Find where the given text appears and provide that cell's center as (x, y) coordinate. 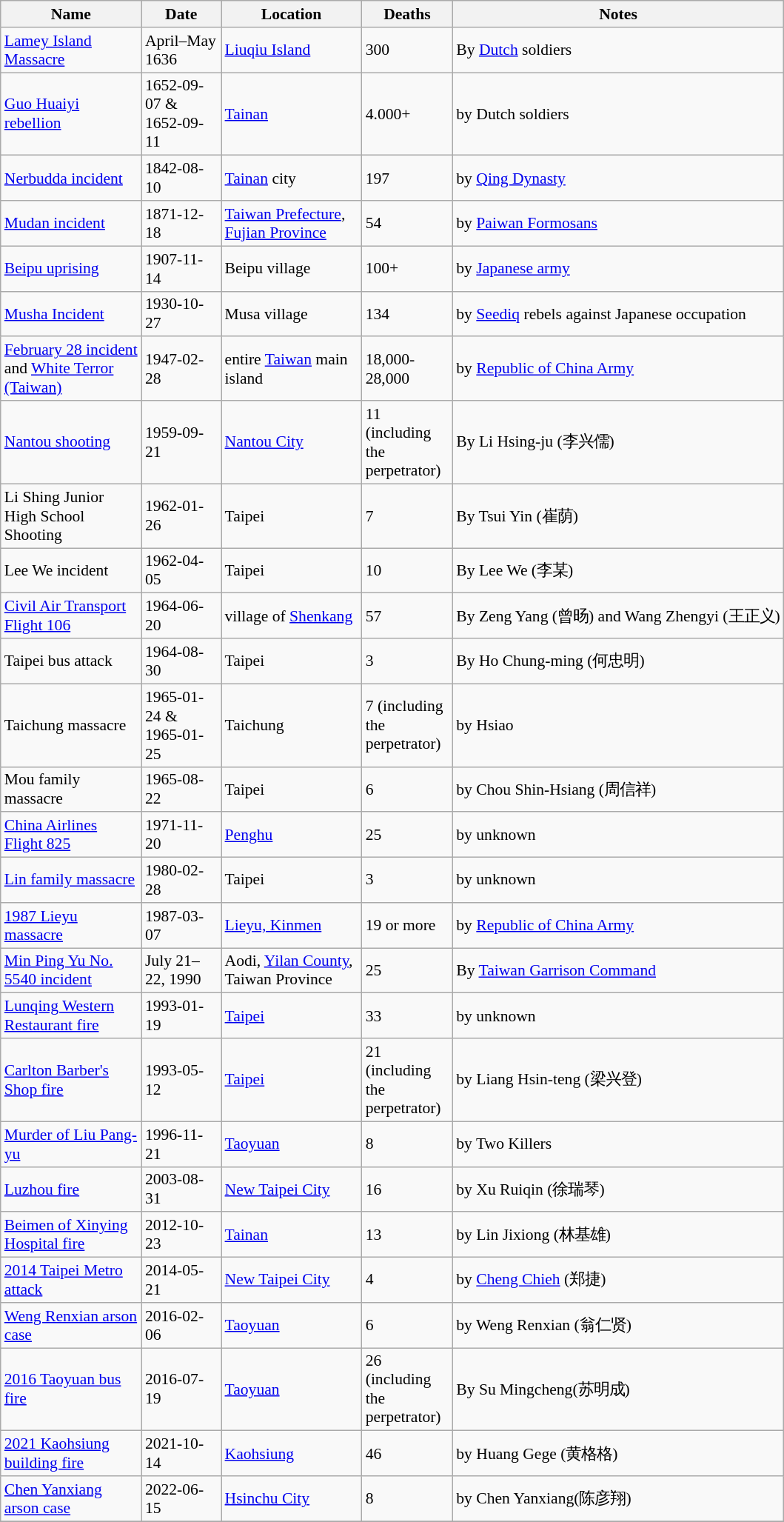
Chen Yanxiang arson case (71, 1499)
China Airlines Flight 825 (71, 835)
1987 Lieyu massacre (71, 926)
Liuqiu Island (291, 50)
Luzhou fire (71, 1189)
Taipei bus attack (71, 661)
Musa village (291, 314)
Kaohsiung (291, 1453)
Lieyu, Kinmen (291, 926)
Deaths (407, 14)
2016-07-19 (181, 1389)
1964-08-30 (181, 661)
Mudan incident (71, 224)
2012-10-23 (181, 1235)
Penghu (291, 835)
1965-08-22 (181, 790)
Taichung massacre (71, 725)
February 28 incident and White Terror (Taiwan) (71, 369)
2014 Taipei Metro attack (71, 1280)
2003-08-31 (181, 1189)
1980-02-28 (181, 880)
Name (71, 14)
Nantou City (291, 442)
2014-05-21 (181, 1280)
by Two Killers (618, 1144)
33 (407, 1016)
Mou family massacre (71, 790)
By Ho Chung-ming (何忠明) (618, 661)
13 (407, 1235)
18,000-28,000 (407, 369)
by Dutch soldiers (618, 114)
1907-11-14 (181, 268)
1962-04-05 (181, 570)
Hsinchu City (291, 1499)
100+ (407, 268)
Taichung (291, 725)
300 (407, 50)
by Hsiao (618, 725)
46 (407, 1453)
197 (407, 178)
By Li Hsing-ju (李兴儒) (618, 442)
Beimen of Xinying Hospital fire (71, 1235)
Lin family massacre (71, 880)
by Chou Shin-Hsiang (周信祥) (618, 790)
by Japanese army (618, 268)
By Su Mingcheng(苏明成) (618, 1389)
1959-09-21 (181, 442)
Nantou shooting (71, 442)
19 or more (407, 926)
1993-01-19 (181, 1016)
Lee We incident (71, 570)
10 (407, 570)
134 (407, 314)
By Lee We (李某) (618, 570)
by Cheng Chieh (郑捷) (618, 1280)
7 (including the perpetrator) (407, 725)
1996-11-21 (181, 1144)
Guo Huaiyi rebellion (71, 114)
Musha Incident (71, 314)
Min Ping Yu No. 5540 incident (71, 970)
entire Taiwan main island (291, 369)
Nerbudda incident (71, 178)
1971-11-20 (181, 835)
1842-08-10 (181, 178)
4 (407, 1280)
by Weng Renxian (翁仁贤) (618, 1326)
Beipu village (291, 268)
4.000+ (407, 114)
21 (including the perpetrator) (407, 1080)
16 (407, 1189)
57 (407, 616)
Civil Air Transport Flight 106 (71, 616)
by Qing Dynasty (618, 178)
Notes (618, 14)
Aodi, Yilan County, Taiwan Province (291, 970)
By Zeng Yang (曾旸) and Wang Zhengyi (王正义) (618, 616)
2016-02-06 (181, 1326)
2022-06-15 (181, 1499)
Beipu uprising (71, 268)
By Dutch soldiers (618, 50)
July 21–22, 1990 (181, 970)
Li Shing Junior High School Shooting (71, 515)
Date (181, 14)
2021-10-14 (181, 1453)
1964-06-20 (181, 616)
1962-01-26 (181, 515)
by Huang Gege (黄格格) (618, 1453)
April–May 1636 (181, 50)
26 (including the perpetrator) (407, 1389)
village of Shenkang (291, 616)
by Paiwan Formosans (618, 224)
Tainan city (291, 178)
1965-01-24 & 1965-01-25 (181, 725)
Carlton Barber's Shop fire (71, 1080)
Murder of Liu Pang-yu (71, 1144)
1930-10-27 (181, 314)
By Tsui Yin (崔荫) (618, 515)
Taiwan Prefecture, Fujian Province (291, 224)
1987-03-07 (181, 926)
Weng Renxian arson case (71, 1326)
Location (291, 14)
Lunqing Western Restaurant fire (71, 1016)
54 (407, 224)
1652-09-07 & 1652-09-11 (181, 114)
2021 Kaohsiung building fire (71, 1453)
7 (407, 515)
by Liang Hsin-teng (梁兴登) (618, 1080)
by Seediq rebels against Japanese occupation (618, 314)
by Chen Yanxiang(陈彦翔) (618, 1499)
1871-12-18 (181, 224)
by Xu Ruiqin (徐瑞琴) (618, 1189)
Lamey Island Massacre (71, 50)
By Taiwan Garrison Command (618, 970)
11 (including the perpetrator) (407, 442)
2016 Taoyuan bus fire (71, 1389)
by Lin Jixiong (林基雄) (618, 1235)
1947-02-28 (181, 369)
1993-05-12 (181, 1080)
